Pinpoint the cell where the given text exists, returning its [x, y] midpoint coordinate. 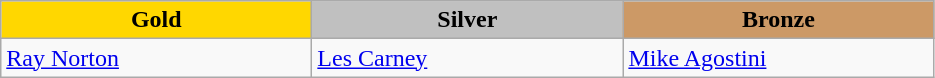
Bronze [778, 20]
Mike Agostini [778, 58]
Les Carney [468, 58]
Ray Norton [156, 58]
Gold [156, 20]
Silver [468, 20]
